Return [X, Y] of the center of cell containing provided text 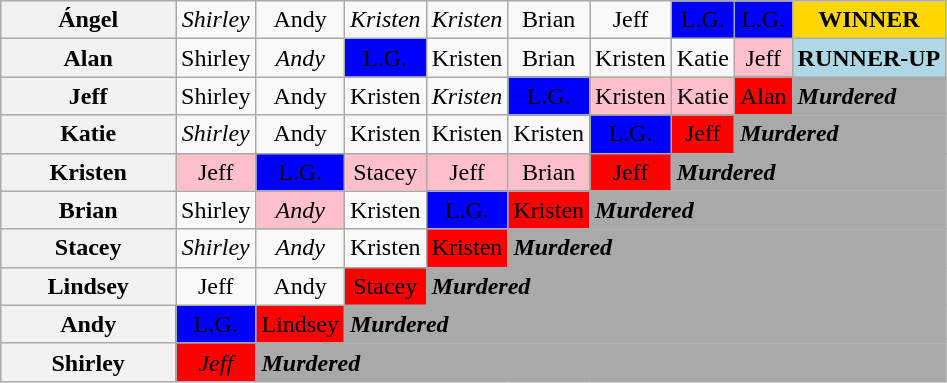
RUNNER-UP [869, 58]
WINNER [869, 20]
Ángel [88, 20]
